Determine the (x, y) coordinate at the center of the cell enclosing the given text.  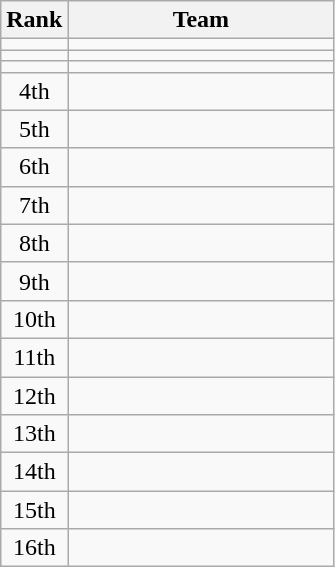
7th (34, 205)
14th (34, 472)
Rank (34, 20)
9th (34, 281)
11th (34, 357)
10th (34, 319)
16th (34, 548)
6th (34, 167)
12th (34, 395)
13th (34, 434)
Team (201, 20)
15th (34, 510)
5th (34, 129)
4th (34, 91)
8th (34, 243)
